Return the [X, Y] coordinate for the center point of the cell that contains the specified text.  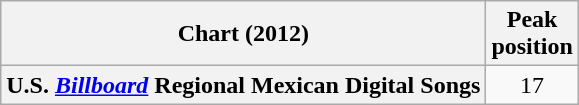
Peakposition [532, 34]
Chart (2012) [244, 34]
U.S. Billboard Regional Mexican Digital Songs [244, 85]
17 [532, 85]
